Return [x, y] of the center of cell containing provided text 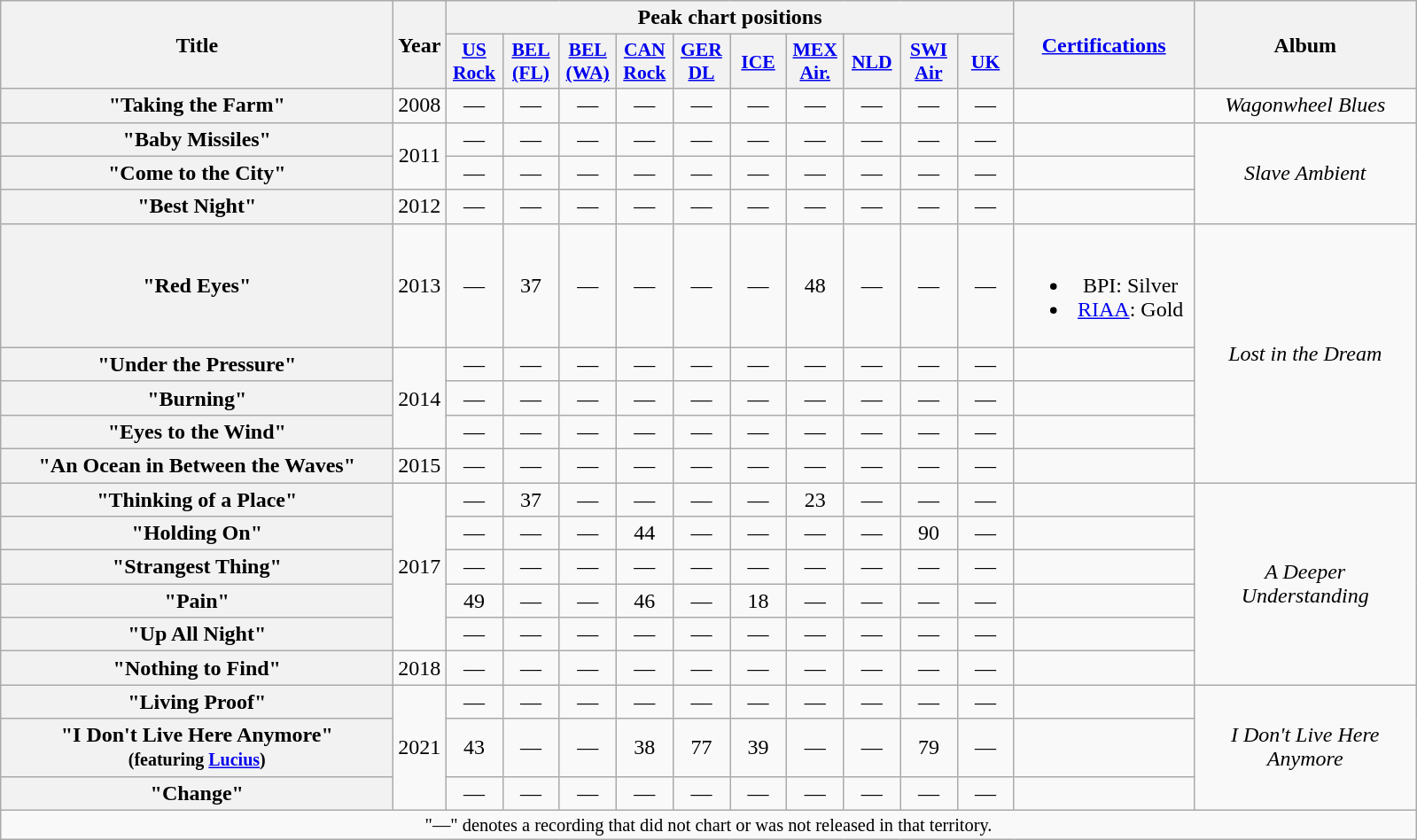
2013 [420, 285]
"Pain" [197, 601]
46 [644, 601]
BPI: SilverRIAA: Gold [1104, 285]
48 [815, 285]
"Red Eyes" [197, 285]
"An Ocean in Between the Waves" [197, 465]
2008 [420, 105]
"I Don't Live Here Anymore"(featuring Lucius) [197, 748]
"Eyes to the Wind" [197, 432]
"Best Night" [197, 206]
Lost in the Dream [1304, 353]
2021 [420, 748]
23 [815, 499]
GERDL [701, 62]
SWIAir [929, 62]
49 [474, 601]
2012 [420, 206]
CANRock [644, 62]
"Living Proof" [197, 702]
43 [474, 748]
"Thinking of a Place" [197, 499]
2017 [420, 566]
"—" denotes a recording that did not chart or was not released in that territory. [709, 825]
Album [1304, 44]
44 [644, 533]
BEL(WA) [588, 62]
"Under the Pressure" [197, 364]
"Come to the City" [197, 173]
I Don't Live Here Anymore [1304, 748]
2015 [420, 465]
18 [759, 601]
Wagonwheel Blues [1304, 105]
"Strangest Thing" [197, 567]
Title [197, 44]
Year [420, 44]
38 [644, 748]
39 [759, 748]
MEXAir. [815, 62]
ICE [759, 62]
Peak chart positions [730, 18]
"Change" [197, 793]
"Holding On" [197, 533]
2014 [420, 398]
UK [985, 62]
2018 [420, 668]
"Burning" [197, 398]
79 [929, 748]
2011 [420, 156]
"Taking the Farm" [197, 105]
77 [701, 748]
Slave Ambient [1304, 173]
USRock [474, 62]
A Deeper Understanding [1304, 583]
"Nothing to Find" [197, 668]
Certifications [1104, 44]
"Baby Missiles" [197, 139]
NLD [872, 62]
"Up All Night" [197, 634]
90 [929, 533]
BEL(FL) [531, 62]
